For the text-containing cell, return its midpoint in [x, y] coordinate format. 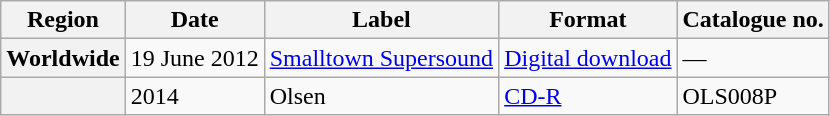
Smalltown Supersound [381, 58]
OLS008P [753, 96]
Olsen [381, 96]
Format [588, 20]
Region [63, 20]
Label [381, 20]
Date [194, 20]
CD-R [588, 96]
— [753, 58]
Digital download [588, 58]
19 June 2012 [194, 58]
Worldwide [63, 58]
Catalogue no. [753, 20]
2014 [194, 96]
